Return (x, y) of the center of cell containing provided text 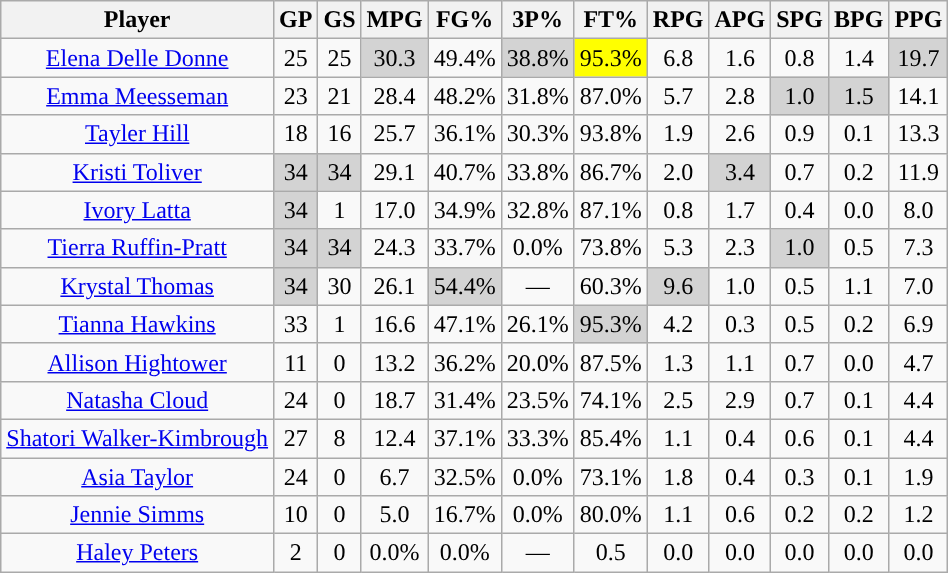
18.7 (394, 400)
1.3 (678, 362)
2.0 (678, 172)
28.4 (394, 96)
Ivory Latta (138, 210)
APG (740, 20)
Krystal Thomas (138, 286)
32.8% (538, 210)
FG% (464, 20)
26.1% (538, 324)
11.9 (918, 172)
4.2 (678, 324)
18 (296, 134)
26.1 (394, 286)
31.4% (464, 400)
4.7 (918, 362)
6.8 (678, 58)
33.3% (538, 438)
27 (296, 438)
Natasha Cloud (138, 400)
1.6 (740, 58)
33.7% (464, 248)
Asia Taylor (138, 477)
1.4 (858, 58)
Elena Delle Donne (138, 58)
60.3% (610, 286)
20.0% (538, 362)
Tianna Hawkins (138, 324)
16.6 (394, 324)
37.1% (464, 438)
Tierra Ruffin-Pratt (138, 248)
3P% (538, 20)
47.1% (464, 324)
36.2% (464, 362)
BPG (858, 20)
SPG (800, 20)
5.7 (678, 96)
38.8% (538, 58)
6.7 (394, 477)
GS (340, 20)
7.0 (918, 286)
73.1% (610, 477)
32.5% (464, 477)
9.6 (678, 286)
80.0% (610, 515)
13.2 (394, 362)
7.3 (918, 248)
12.4 (394, 438)
74.1% (610, 400)
10 (296, 515)
49.4% (464, 58)
23 (296, 96)
87.0% (610, 96)
1.7 (740, 210)
MPG (394, 20)
48.2% (464, 96)
2.5 (678, 400)
87.1% (610, 210)
RPG (678, 20)
PPG (918, 20)
19.7 (918, 58)
2.6 (740, 134)
36.1% (464, 134)
5.0 (394, 515)
6.9 (918, 324)
85.4% (610, 438)
Kristi Toliver (138, 172)
13.3 (918, 134)
54.4% (464, 286)
21 (340, 96)
2 (296, 553)
16 (340, 134)
1.5 (858, 96)
Tayler Hill (138, 134)
33.8% (538, 172)
30 (340, 286)
Shatori Walker-Kimbrough (138, 438)
23.5% (538, 400)
24.3 (394, 248)
34.9% (464, 210)
3.4 (740, 172)
73.8% (610, 248)
11 (296, 362)
87.5% (610, 362)
25.7 (394, 134)
8.0 (918, 210)
31.8% (538, 96)
2.3 (740, 248)
93.8% (610, 134)
Haley Peters (138, 553)
1.8 (678, 477)
5.3 (678, 248)
40.7% (464, 172)
33 (296, 324)
Player (138, 20)
1.2 (918, 515)
2.8 (740, 96)
16.7% (464, 515)
FT% (610, 20)
Emma Meesseman (138, 96)
8 (340, 438)
14.1 (918, 96)
Jennie Simms (138, 515)
86.7% (610, 172)
29.1 (394, 172)
30.3% (538, 134)
0.9 (800, 134)
17.0 (394, 210)
30.3 (394, 58)
GP (296, 20)
Allison Hightower (138, 362)
2.9 (740, 400)
